Return the [x, y] coordinate for the center point of the cell that contains the specified text.  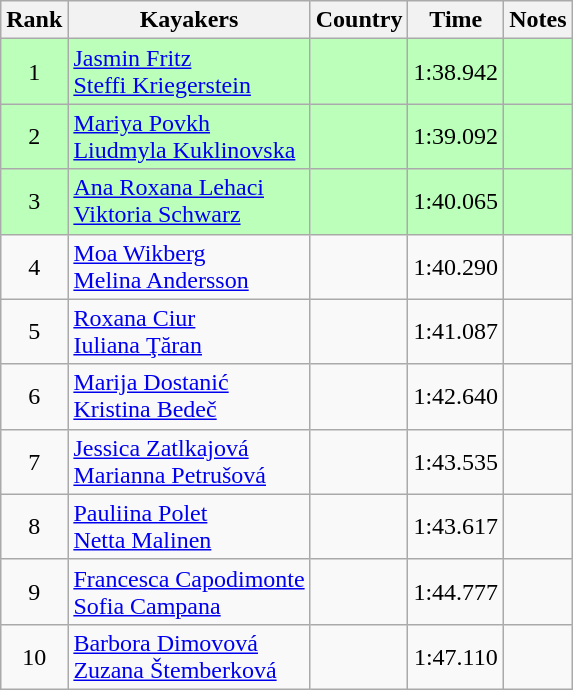
2 [34, 136]
Marija DostanićKristina Bedeč [189, 396]
1:39.092 [456, 136]
1:47.110 [456, 656]
Moa WikbergMelina Andersson [189, 266]
Pauliina PoletNetta Malinen [189, 526]
1:43.617 [456, 526]
1:41.087 [456, 332]
Country [359, 20]
Jessica ZatlkajováMarianna Petrušová [189, 462]
Mariya PovkhLiudmyla Kuklinovska [189, 136]
6 [34, 396]
Jasmin FritzSteffi Kriegerstein [189, 72]
4 [34, 266]
8 [34, 526]
1:42.640 [456, 396]
1:38.942 [456, 72]
1:40.290 [456, 266]
9 [34, 592]
Roxana CiurIuliana Ţăran [189, 332]
7 [34, 462]
Barbora DimovováZuzana Štemberková [189, 656]
1:44.777 [456, 592]
3 [34, 202]
Rank [34, 20]
Notes [538, 20]
Time [456, 20]
Kayakers [189, 20]
5 [34, 332]
Ana Roxana LehaciViktoria Schwarz [189, 202]
1:43.535 [456, 462]
1:40.065 [456, 202]
Francesca CapodimonteSofia Campana [189, 592]
10 [34, 656]
1 [34, 72]
